Identify which cell holds the provided text, then report its (X, Y) central coordinate. 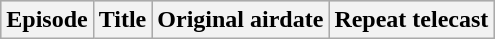
Repeat telecast (412, 20)
Original airdate (240, 20)
Title (122, 20)
Episode (47, 20)
